Extract the (x, y) coordinate from the center of the cell holding the provided text.  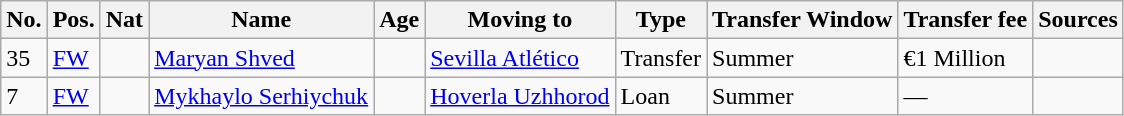
7 (24, 96)
Transfer (661, 58)
Name (262, 20)
€1 Million (966, 58)
Loan (661, 96)
Maryan Shved (262, 58)
No. (24, 20)
Transfer Window (802, 20)
Sevilla Atlético (520, 58)
Mykhaylo Serhiychuk (262, 96)
Nat (124, 20)
Type (661, 20)
— (966, 96)
Age (400, 20)
Transfer fee (966, 20)
Sources (1078, 20)
35 (24, 58)
Moving to (520, 20)
Pos. (74, 20)
Hoverla Uzhhorod (520, 96)
